Output the (X, Y) coordinate of the center of the cell containing the given text.  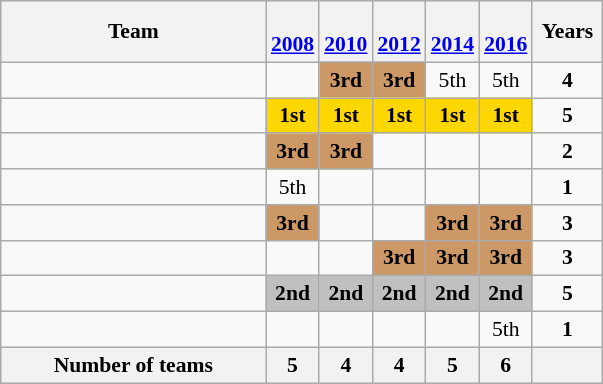
2014 (452, 32)
2 (567, 152)
Number of teams (134, 365)
Team (134, 32)
2016 (506, 32)
6 (506, 365)
2010 (346, 32)
2012 (398, 32)
Years (567, 32)
2008 (292, 32)
